Return the [x, y] coordinate for the center point of the cell that contains the specified text.  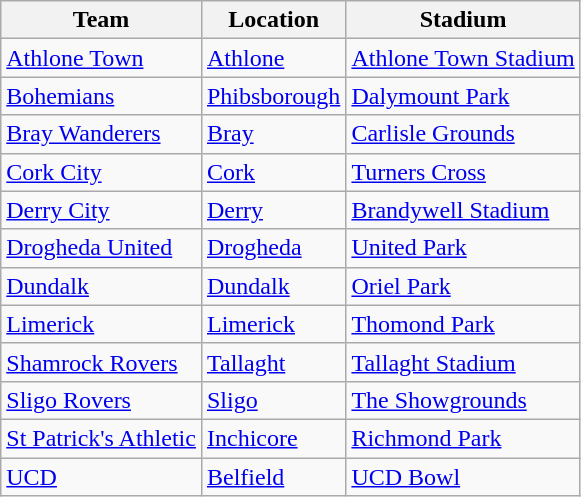
Tallaght Stadium [463, 362]
Richmond Park [463, 438]
Sligo Rovers [102, 400]
UCD [102, 477]
Derry City [102, 210]
Sligo [273, 400]
Brandywell Stadium [463, 210]
St Patrick's Athletic [102, 438]
Phibsborough [273, 96]
Dalymount Park [463, 96]
Cork City [102, 172]
Bray Wanderers [102, 134]
Shamrock Rovers [102, 362]
Stadium [463, 20]
Tallaght [273, 362]
Cork [273, 172]
Location [273, 20]
Carlisle Grounds [463, 134]
Inchicore [273, 438]
Belfield [273, 477]
Drogheda United [102, 248]
Turners Cross [463, 172]
Bohemians [102, 96]
Team [102, 20]
Drogheda [273, 248]
Bray [273, 134]
The Showgrounds [463, 400]
United Park [463, 248]
Athlone Town Stadium [463, 58]
Athlone Town [102, 58]
Oriel Park [463, 286]
UCD Bowl [463, 477]
Derry [273, 210]
Thomond Park [463, 324]
Athlone [273, 58]
